Provide the [x, y] coordinate of the cell's center where the given text is located.  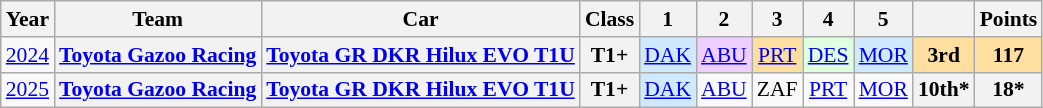
2024 [28, 55]
2025 [28, 90]
3rd [944, 55]
Class [610, 19]
18* [1009, 90]
ZAF [778, 90]
DES [828, 55]
Car [420, 19]
2 [724, 19]
Team [158, 19]
4 [828, 19]
Year [28, 19]
1 [668, 19]
117 [1009, 55]
5 [884, 19]
10th* [944, 90]
Points [1009, 19]
3 [778, 19]
